Search for the cell housing the specified text and yield its (X, Y) center coordinate. 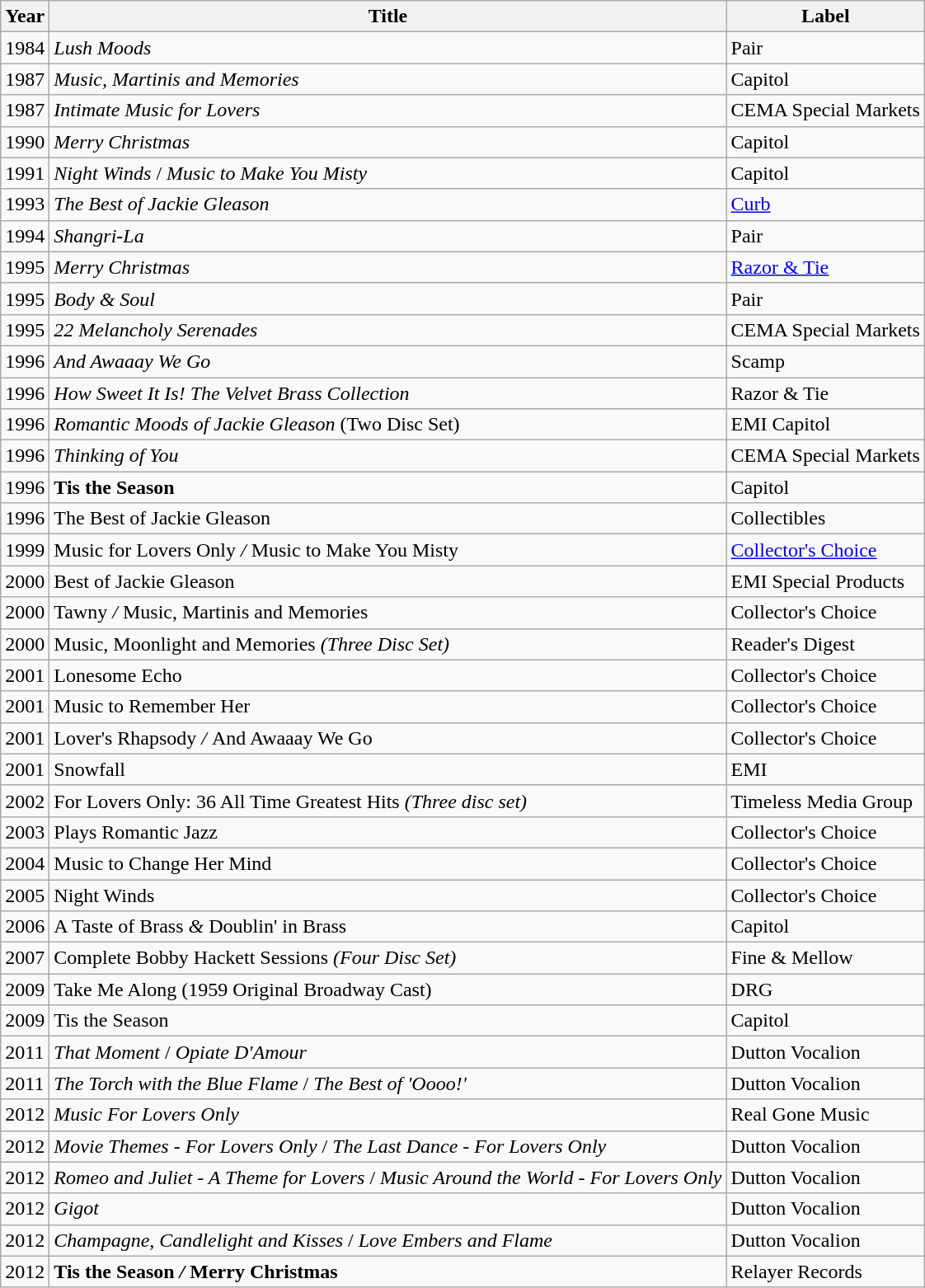
How Sweet It Is! The Velvet Brass Collection (387, 393)
Snowfall (387, 769)
Best of Jackie Gleason (387, 581)
Movie Themes - For Lovers Only / The Last Dance - For Lovers Only (387, 1146)
Romantic Moods of Jackie Gleason (Two Disc Set) (387, 425)
1984 (25, 48)
Plays Romantic Jazz (387, 832)
DRG (825, 990)
Lush Moods (387, 48)
2005 (25, 895)
Night Winds / Music to Make You Misty (387, 173)
Intimate Music for Lovers (387, 110)
Music to Change Her Mind (387, 863)
A Taste of Brass & Doublin' in Brass (387, 927)
Lover's Rhapsody / And Awaaay We Go (387, 738)
1994 (25, 236)
2006 (25, 927)
Label (825, 16)
Body & Soul (387, 298)
The Torch with the Blue Flame / The Best of 'Oooo!' (387, 1084)
2007 (25, 958)
EMI Special Products (825, 581)
Scamp (825, 361)
Tis the Season / Merry Christmas (387, 1272)
And Awaaay We Go (387, 361)
Night Winds (387, 895)
Take Me Along (1959 Original Broadway Cast) (387, 990)
EMI (825, 769)
Music For Lovers Only (387, 1115)
Curb (825, 204)
Music, Moonlight and Memories (Three Disc Set) (387, 644)
Relayer Records (825, 1272)
Reader's Digest (825, 644)
Shangri-La (387, 236)
Collectibles (825, 519)
22 Melancholy Serenades (387, 330)
EMI Capitol (825, 425)
Tawny / Music, Martinis and Memories (387, 613)
Year (25, 16)
2004 (25, 863)
Lonesome Echo (387, 675)
That Moment / Opiate D'Amour (387, 1052)
Real Gone Music (825, 1115)
1993 (25, 204)
Gigot (387, 1209)
Timeless Media Group (825, 801)
Romeo and Juliet - A Theme for Lovers / Music Around the World - For Lovers Only (387, 1178)
Champagne, Candlelight and Kisses / Love Embers and Flame (387, 1240)
Music to Remember Her (387, 707)
Complete Bobby Hackett Sessions (Four Disc Set) (387, 958)
Music for Lovers Only / Music to Make You Misty (387, 550)
For Lovers Only: 36 All Time Greatest Hits (Three disc set) (387, 801)
Music, Martinis and Memories (387, 79)
Thinking of You (387, 456)
1991 (25, 173)
1999 (25, 550)
2002 (25, 801)
1990 (25, 142)
2003 (25, 832)
Fine & Mellow (825, 958)
Title (387, 16)
